Extract the (X, Y) coordinate from the center of the cell holding the provided text.  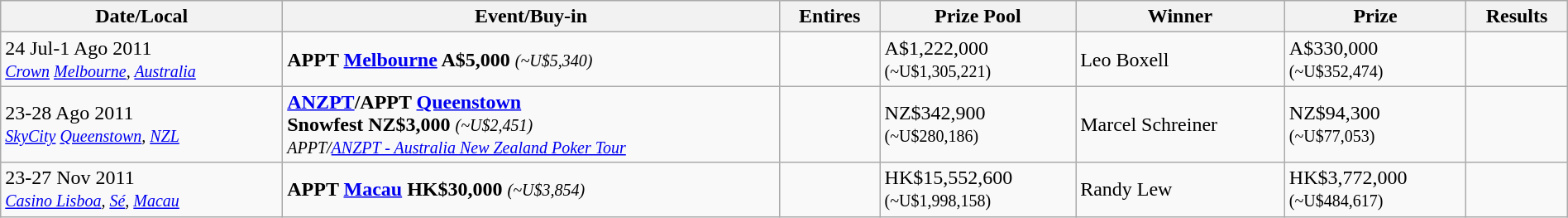
NZ$94,300(~U$77,053) (1374, 124)
24 Jul-1 Ago 2011Crown Melbourne, Australia (142, 60)
Date/Local (142, 17)
23-28 Ago 2011SkyCity Queenstown, NZL (142, 124)
A$330,000(~U$352,474) (1374, 60)
Results (1517, 17)
Leo Boxell (1181, 60)
Prize (1374, 17)
HK$3,772,000(~U$484,617) (1374, 189)
Event/Buy-in (531, 17)
Entires (829, 17)
Winner (1181, 17)
23-27 Nov 2011Casino Lisboa, Sé, Macau (142, 189)
APPT Melbourne A$5,000 (~U$5,340) (531, 60)
Marcel Schreiner (1181, 124)
HK$15,552,600(~U$1,998,158) (978, 189)
Randy Lew (1181, 189)
NZ$342,900(~U$280,186) (978, 124)
APPT Macau HK$30,000 (~U$3,854) (531, 189)
A$1,222,000(~U$1,305,221) (978, 60)
ANZPT/APPT QueenstownSnowfest NZ$3,000 (~U$2,451)APPT/ANZPT - Australia New Zealand Poker Tour (531, 124)
Prize Pool (978, 17)
